Provide the (x, y) coordinate of the cell's center where the given text is located.  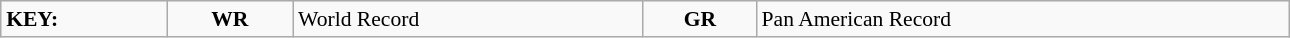
GR (700, 19)
Pan American Record (1023, 19)
World Record (468, 19)
KEY: (84, 19)
WR (230, 19)
